Capture the cell that displays the provided text and extract its [x, y] central coordinate. 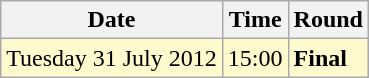
Final [328, 58]
Time [255, 20]
Tuesday 31 July 2012 [112, 58]
15:00 [255, 58]
Date [112, 20]
Round [328, 20]
